From the cell containing the given text, extract its center point as [X, Y] coordinate. 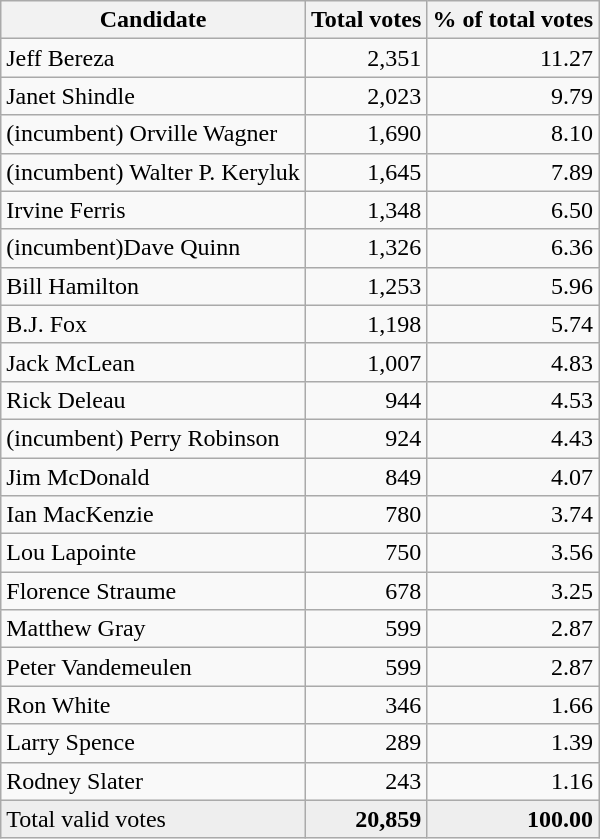
7.89 [513, 172]
Florence Straume [154, 591]
1.66 [513, 705]
5.74 [513, 324]
Jim McDonald [154, 477]
Jeff Bereza [154, 58]
Larry Spence [154, 743]
Matthew Gray [154, 629]
4.53 [513, 400]
4.07 [513, 477]
Irvine Ferris [154, 210]
B.J. Fox [154, 324]
Rodney Slater [154, 781]
243 [366, 781]
Total votes [366, 20]
Lou Lapointe [154, 553]
11.27 [513, 58]
Rick Deleau [154, 400]
100.00 [513, 819]
Peter Vandemeulen [154, 667]
(incumbent) Orville Wagner [154, 134]
Jack McLean [154, 362]
678 [366, 591]
2,023 [366, 96]
1,253 [366, 286]
Candidate [154, 20]
4.43 [513, 438]
Bill Hamilton [154, 286]
3.56 [513, 553]
1.16 [513, 781]
4.83 [513, 362]
289 [366, 743]
1,198 [366, 324]
% of total votes [513, 20]
(incumbent)Dave Quinn [154, 248]
1.39 [513, 743]
6.50 [513, 210]
346 [366, 705]
Janet Shindle [154, 96]
(incumbent) Walter P. Keryluk [154, 172]
(incumbent) Perry Robinson [154, 438]
944 [366, 400]
1,645 [366, 172]
Ron White [154, 705]
780 [366, 515]
1,326 [366, 248]
3.74 [513, 515]
9.79 [513, 96]
20,859 [366, 819]
5.96 [513, 286]
3.25 [513, 591]
2,351 [366, 58]
6.36 [513, 248]
1,007 [366, 362]
1,348 [366, 210]
Total valid votes [154, 819]
750 [366, 553]
849 [366, 477]
Ian MacKenzie [154, 515]
1,690 [366, 134]
8.10 [513, 134]
924 [366, 438]
